Determine the [X, Y] coordinate at the center of the cell enclosing the given text.  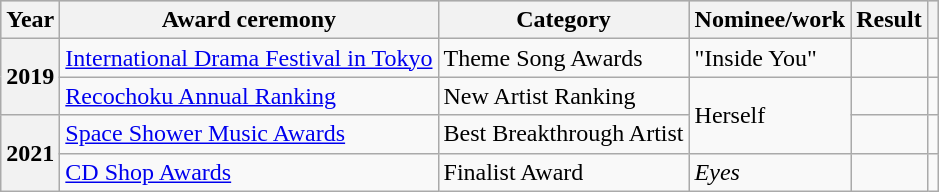
Herself [770, 115]
Space Shower Music Awards [249, 134]
CD Shop Awards [249, 172]
International Drama Festival in Tokyo [249, 58]
Result [889, 20]
Category [564, 20]
Finalist Award [564, 172]
New Artist Ranking [564, 96]
Award ceremony [249, 20]
Eyes [770, 172]
"Inside You" [770, 58]
Theme Song Awards [564, 58]
2021 [30, 153]
Recochoku Annual Ranking [249, 96]
Best Breakthrough Artist [564, 134]
2019 [30, 77]
Nominee/work [770, 20]
Year [30, 20]
